Locate the cell with the specified text and output its [X, Y] center coordinate. 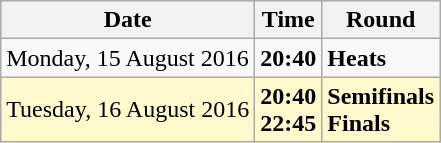
20:40 [288, 58]
Heats [381, 58]
Time [288, 20]
SemifinalsFinals [381, 110]
Date [128, 20]
Tuesday, 16 August 2016 [128, 110]
20:4022:45 [288, 110]
Monday, 15 August 2016 [128, 58]
Round [381, 20]
